Provide the (x, y) coordinate of the cell's center where the given text is located.  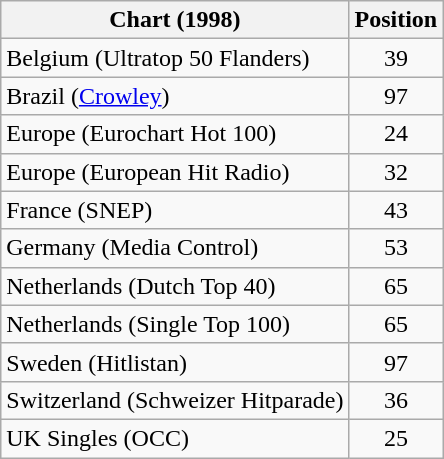
Germany (Media Control) (175, 248)
Switzerland (Schweizer Hitparade) (175, 400)
36 (396, 400)
Netherlands (Single Top 100) (175, 324)
39 (396, 58)
France (SNEP) (175, 210)
Brazil (Crowley) (175, 96)
Sweden (Hitlistan) (175, 362)
Chart (1998) (175, 20)
UK Singles (OCC) (175, 438)
Position (396, 20)
53 (396, 248)
Netherlands (Dutch Top 40) (175, 286)
Europe (European Hit Radio) (175, 172)
24 (396, 134)
25 (396, 438)
Belgium (Ultratop 50 Flanders) (175, 58)
Europe (Eurochart Hot 100) (175, 134)
43 (396, 210)
32 (396, 172)
